Determine the (x, y) coordinate at the center of the cell enclosing the given text.  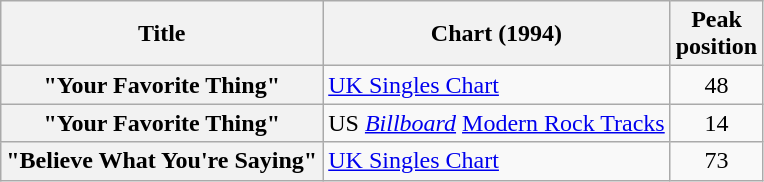
48 (716, 85)
Peakposition (716, 34)
Title (162, 34)
73 (716, 161)
14 (716, 123)
Chart (1994) (497, 34)
US Billboard Modern Rock Tracks (497, 123)
"Believe What You're Saying" (162, 161)
